Scan for the cell matching the given text and deliver its (x, y) coordinate at center. 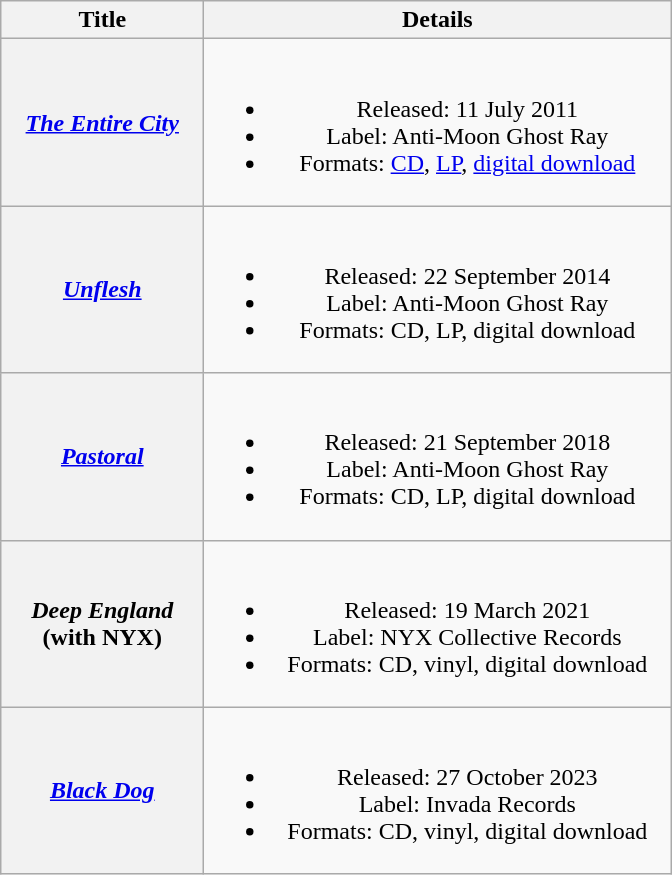
Unflesh (102, 290)
Pastoral (102, 456)
Released: 19 March 2021Label: NYX Collective RecordsFormats: CD, vinyl, digital download (438, 624)
Deep England (with NYX) (102, 624)
Released: 11 July 2011Label: Anti-Moon Ghost RayFormats: CD, LP, digital download (438, 122)
The Entire City (102, 122)
Released: 21 September 2018Label: Anti-Moon Ghost RayFormats: CD, LP, digital download (438, 456)
Released: 27 October 2023Label: Invada RecordsFormats: CD, vinyl, digital download (438, 790)
Title (102, 20)
Released: 22 September 2014Label: Anti-Moon Ghost RayFormats: CD, LP, digital download (438, 290)
Details (438, 20)
Black Dog (102, 790)
